Identify which cell holds the provided text, then report its [X, Y] central coordinate. 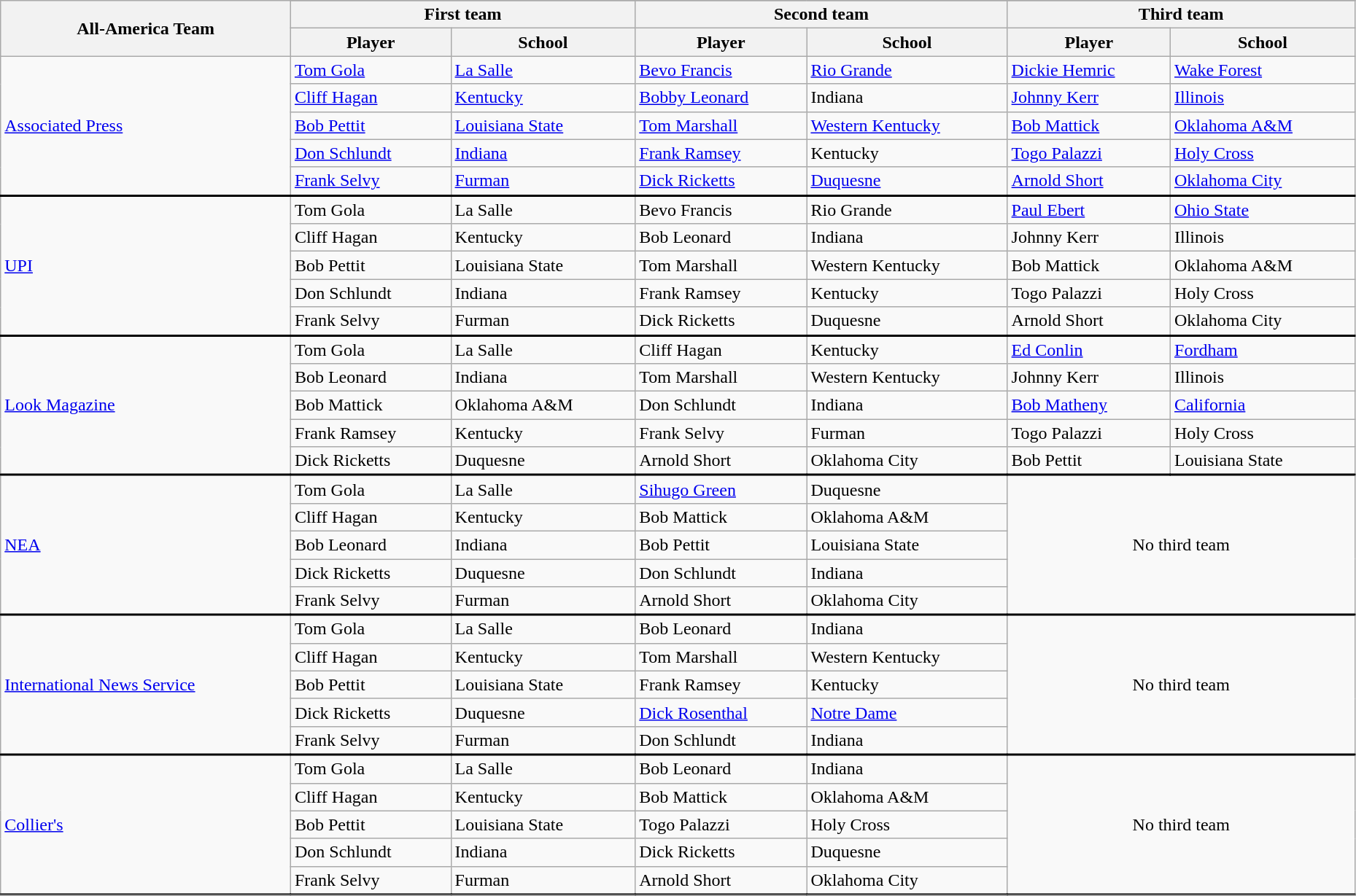
UPI [146, 265]
Associated Press [146, 125]
Dickie Hemric [1088, 70]
International News Service [146, 685]
Bob Matheny [1088, 405]
Fordham [1263, 350]
Look Magazine [146, 405]
Ed Conlin [1088, 350]
All-America Team [146, 28]
Paul Ebert [1088, 210]
Dick Rosenthal [721, 712]
Third team [1181, 15]
Collier's [146, 825]
Sihugo Green [721, 490]
Ohio State [1263, 210]
Wake Forest [1263, 70]
NEA [146, 545]
California [1263, 405]
First team [462, 15]
Notre Dame [907, 712]
Bobby Leonard [721, 98]
Second team [821, 15]
